Find where the given text appears and provide that cell's center as (X, Y) coordinate. 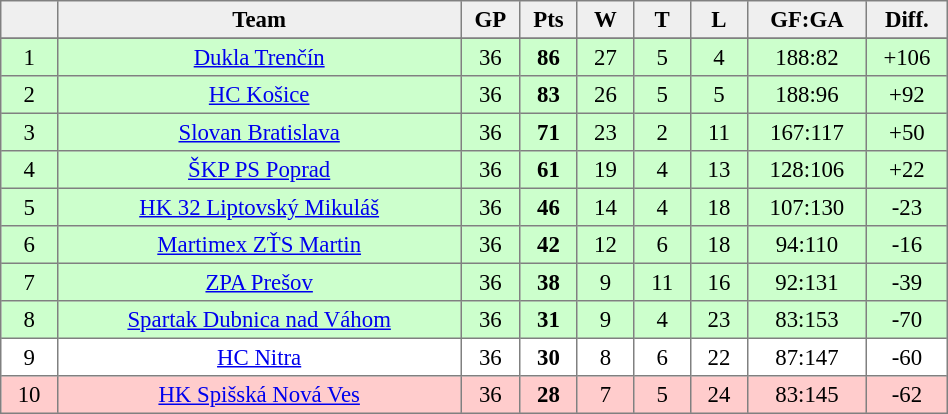
188:82 (806, 57)
T (662, 20)
HC Košice (258, 95)
HK Spišská Nová Ves (258, 395)
10 (30, 395)
ZPA Prešov (258, 282)
L (720, 20)
-16 (908, 245)
83:145 (806, 395)
W (606, 20)
92:131 (806, 282)
83 (548, 95)
+50 (908, 132)
+106 (908, 57)
Spartak Dubnica nad Váhom (258, 320)
27 (606, 57)
-70 (908, 320)
128:106 (806, 170)
ŠKP PS Poprad (258, 170)
38 (548, 282)
19 (606, 170)
Team (258, 20)
-62 (908, 395)
12 (606, 245)
16 (720, 282)
14 (606, 207)
13 (720, 170)
24 (720, 395)
188:96 (806, 95)
Dukla Trenčín (258, 57)
107:130 (806, 207)
61 (548, 170)
Martimex ZŤS Martin (258, 245)
HK 32 Liptovský Mikuláš (258, 207)
3 (30, 132)
167:117 (806, 132)
Diff. (908, 20)
Slovan Bratislava (258, 132)
30 (548, 357)
86 (548, 57)
87:147 (806, 357)
1 (30, 57)
42 (548, 245)
-60 (908, 357)
83:153 (806, 320)
-39 (908, 282)
+92 (908, 95)
31 (548, 320)
Pts (548, 20)
26 (606, 95)
GF:GA (806, 20)
+22 (908, 170)
28 (548, 395)
GP (490, 20)
94:110 (806, 245)
46 (548, 207)
22 (720, 357)
-23 (908, 207)
71 (548, 132)
HC Nitra (258, 357)
